Return [X, Y] of the center of cell containing provided text 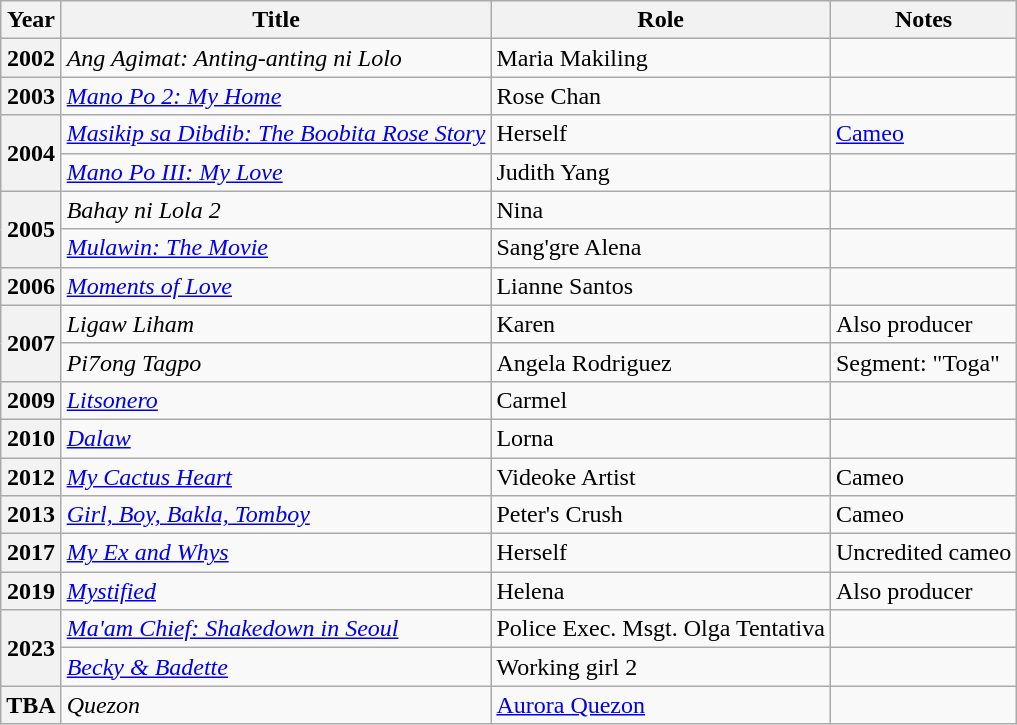
Aurora Quezon [661, 705]
Mano Po 2: My Home [276, 96]
Lorna [661, 438]
Litsonero [276, 400]
Carmel [661, 400]
Moments of Love [276, 286]
Karen [661, 324]
2005 [31, 229]
Maria Makiling [661, 58]
Mano Po III: My Love [276, 172]
Ma'am Chief: Shakedown in Seoul [276, 629]
2009 [31, 400]
Role [661, 20]
Nina [661, 210]
Ligaw Liham [276, 324]
2003 [31, 96]
Uncredited cameo [923, 553]
Bahay ni Lola 2 [276, 210]
Working girl 2 [661, 667]
Pi7ong Tagpo [276, 362]
Ang Agimat: Anting-anting ni Lolo [276, 58]
2013 [31, 515]
Sang'gre Alena [661, 248]
Year [31, 20]
Peter's Crush [661, 515]
Videoke Artist [661, 477]
My Cactus Heart [276, 477]
2007 [31, 343]
Mystified [276, 591]
2010 [31, 438]
Becky & Badette [276, 667]
2019 [31, 591]
My Ex and Whys [276, 553]
2017 [31, 553]
2012 [31, 477]
Segment: "Toga" [923, 362]
Helena [661, 591]
Rose Chan [661, 96]
Quezon [276, 705]
2023 [31, 648]
Girl, Boy, Bakla, Tomboy [276, 515]
Notes [923, 20]
2002 [31, 58]
Dalaw [276, 438]
Judith Yang [661, 172]
Police Exec. Msgt. Olga Tentativa [661, 629]
Angela Rodriguez [661, 362]
Masikip sa Dibdib: The Boobita Rose Story [276, 134]
2004 [31, 153]
Title [276, 20]
TBA [31, 705]
2006 [31, 286]
Lianne Santos [661, 286]
Mulawin: The Movie [276, 248]
